Determine the [X, Y] coordinate at the center of the cell enclosing the given text.  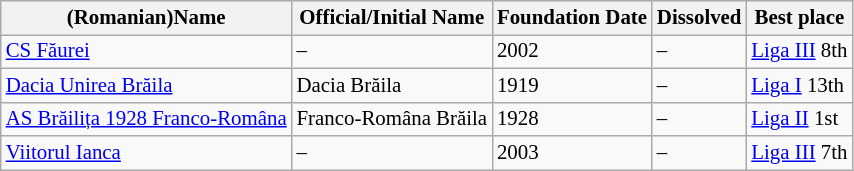
Franco-Româna Brăila [392, 119]
Best place [799, 18]
1919 [572, 85]
Liga III 7th [799, 153]
2002 [572, 51]
AS Brăilița 1928 Franco-Româna [146, 119]
Liga II 1st [799, 119]
(Romanian)Name [146, 18]
Viitorul Ianca [146, 153]
Dissolved [699, 18]
Liga III 8th [799, 51]
Foundation Date [572, 18]
1928 [572, 119]
2003 [572, 153]
CS Făurei [146, 51]
Dacia Brăila [392, 85]
Dacia Unirea Brăila [146, 85]
Liga I 13th [799, 85]
Official/Initial Name [392, 18]
